Search for the cell housing the specified text and yield its (X, Y) center coordinate. 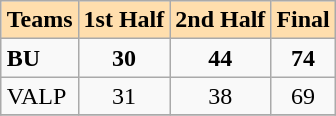
VALP (40, 96)
Teams (40, 20)
30 (124, 58)
1st Half (124, 20)
69 (303, 96)
38 (220, 96)
Final (303, 20)
31 (124, 96)
44 (220, 58)
74 (303, 58)
BU (40, 58)
2nd Half (220, 20)
